For the text-containing cell, return its midpoint in [X, Y] coordinate format. 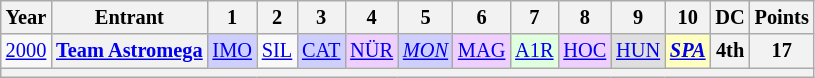
Year [26, 17]
Entrant [129, 17]
HUN [638, 51]
MAG [482, 51]
2 [277, 17]
3 [321, 17]
2000 [26, 51]
Points [782, 17]
5 [426, 17]
HOC [584, 51]
6 [482, 17]
Team Astromega [129, 51]
A1R [534, 51]
SIL [277, 51]
IMO [232, 51]
8 [584, 17]
DC [730, 17]
10 [688, 17]
17 [782, 51]
4th [730, 51]
CAT [321, 51]
7 [534, 17]
NÜR [372, 51]
9 [638, 17]
SPA [688, 51]
1 [232, 17]
MON [426, 51]
4 [372, 17]
